Detect which cell encompasses the target text, then output its (X, Y) center coordinate. 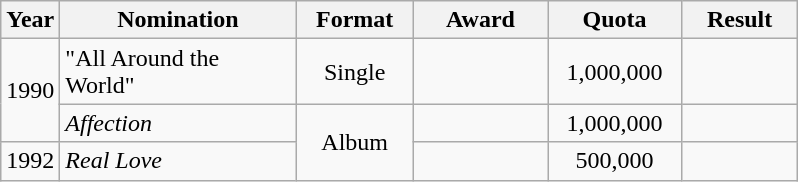
Year (30, 20)
Single (355, 72)
1992 (30, 161)
Affection (178, 123)
1990 (30, 90)
Format (355, 20)
Album (355, 142)
Real Love (178, 161)
Quota (615, 20)
500,000 (615, 161)
Nomination (178, 20)
"All Around the World" (178, 72)
Award (480, 20)
Result (740, 20)
